Search for the cell housing the specified text and yield its [X, Y] center coordinate. 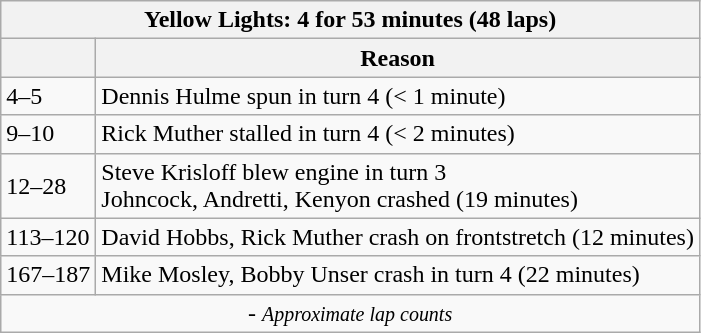
- Approximate lap counts [350, 313]
Rick Muther stalled in turn 4 (< 2 minutes) [398, 134]
Yellow Lights: 4 for 53 minutes (48 laps) [350, 20]
Reason [398, 58]
Mike Mosley, Bobby Unser crash in turn 4 (22 minutes) [398, 275]
12–28 [48, 186]
9–10 [48, 134]
Steve Krisloff blew engine in turn 3Johncock, Andretti, Kenyon crashed (19 minutes) [398, 186]
167–187 [48, 275]
Dennis Hulme spun in turn 4 (< 1 minute) [398, 96]
113–120 [48, 237]
4–5 [48, 96]
David Hobbs, Rick Muther crash on frontstretch (12 minutes) [398, 237]
